Return the (x, y) coordinate for the center point of the cell that contains the specified text.  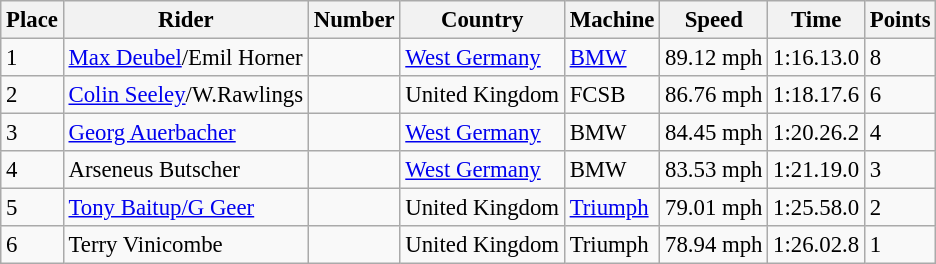
Terry Vinicombe (186, 245)
Arseneus Butscher (186, 170)
Points (900, 20)
79.01 mph (714, 208)
5 (32, 208)
Speed (714, 20)
FCSB (612, 95)
Max Deubel/Emil Horner (186, 58)
83.53 mph (714, 170)
86.76 mph (714, 95)
78.94 mph (714, 245)
1:21.19.0 (816, 170)
Number (354, 20)
Georg Auerbacher (186, 133)
89.12 mph (714, 58)
1:18.17.6 (816, 95)
Colin Seeley/W.Rawlings (186, 95)
1:26.02.8 (816, 245)
1:20.26.2 (816, 133)
Machine (612, 20)
1:25.58.0 (816, 208)
1:16.13.0 (816, 58)
84.45 mph (714, 133)
Time (816, 20)
Rider (186, 20)
8 (900, 58)
Place (32, 20)
Country (482, 20)
Tony Baitup/G Geer (186, 208)
